From the cell containing the given text, extract its center point as (X, Y) coordinate. 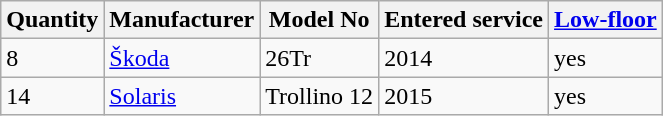
8 (52, 58)
Model No (320, 20)
2015 (464, 96)
Quantity (52, 20)
14 (52, 96)
Trollino 12 (320, 96)
Solaris (182, 96)
Škoda (182, 58)
26Tr (320, 58)
Entered service (464, 20)
2014 (464, 58)
Low-floor (606, 20)
Manufacturer (182, 20)
